Identify which cell holds the provided text, then report its (x, y) central coordinate. 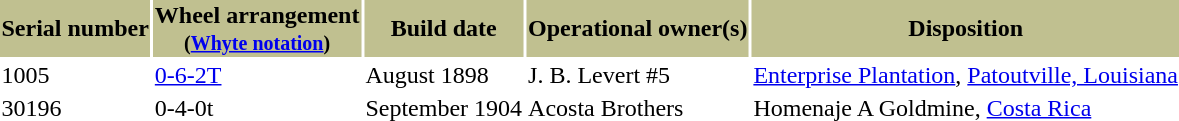
Wheel arrangement(Whyte notation) (257, 28)
Operational owner(s) (638, 28)
1005 (75, 75)
0-6-2T (257, 75)
August 1898 (444, 75)
J. B. Levert #5 (638, 75)
Serial number (75, 28)
Build date (444, 28)
